Return the [X, Y] coordinate for the center point of the cell that contains the specified text.  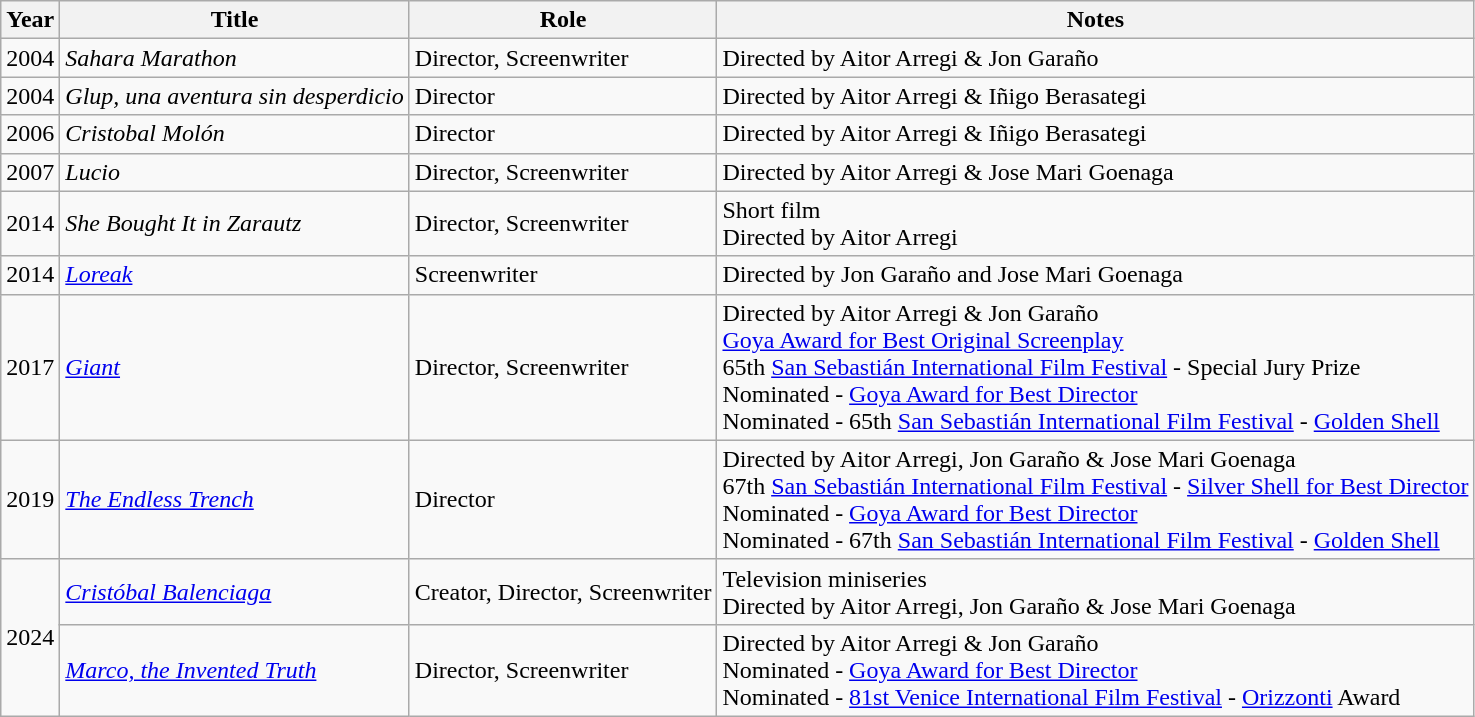
Directed by Jon Garaño and Jose Mari Goenaga [1096, 275]
Sahara Marathon [234, 58]
Directed by Aitor Arregi & Jose Mari Goenaga [1096, 172]
2019 [30, 500]
Creator, Director, Screenwriter [563, 592]
2024 [30, 638]
Glup, una aventura sin desperdicio [234, 96]
Role [563, 20]
Title [234, 20]
Directed by Aitor Arregi & Jon Garaño [1096, 58]
Notes [1096, 20]
Directed by Aitor Arregi & Jon GarañoNominated - Goya Award for Best DirectorNominated - 81st Venice International Film Festival - Orizzonti Award [1096, 670]
Screenwriter [563, 275]
Television miniseriesDirected by Aitor Arregi, Jon Garaño & Jose Mari Goenaga [1096, 592]
Cristobal Molón [234, 134]
Loreak [234, 275]
Marco, the Invented Truth [234, 670]
2007 [30, 172]
Cristóbal Balenciaga [234, 592]
2006 [30, 134]
Year [30, 20]
Short filmDirected by Aitor Arregi [1096, 224]
The Endless Trench [234, 500]
2017 [30, 367]
Lucio [234, 172]
She Bought It in Zarautz [234, 224]
Giant [234, 367]
